Locate the cell with the specified text and output its [x, y] center coordinate. 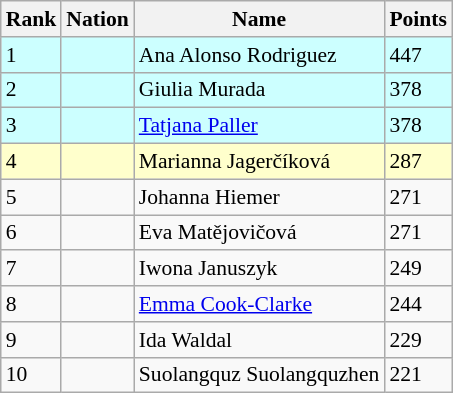
1 [32, 55]
Giulia Murada [260, 90]
Tatjana Paller [260, 126]
Name [260, 19]
5 [32, 197]
3 [32, 126]
Eva Matějovičová [260, 233]
Emma Cook-Clarke [260, 304]
Ana Alonso Rodriguez [260, 55]
Johanna Hiemer [260, 197]
Iwona Januszyk [260, 269]
Rank [32, 19]
287 [418, 162]
249 [418, 269]
6 [32, 233]
2 [32, 90]
9 [32, 340]
244 [418, 304]
229 [418, 340]
Points [418, 19]
221 [418, 375]
8 [32, 304]
4 [32, 162]
Ida Waldal [260, 340]
10 [32, 375]
Suolangquz Suolangquzhen [260, 375]
7 [32, 269]
447 [418, 55]
Marianna Jagerčíková [260, 162]
Nation [97, 19]
